Identify which cell holds the provided text, then report its [X, Y] central coordinate. 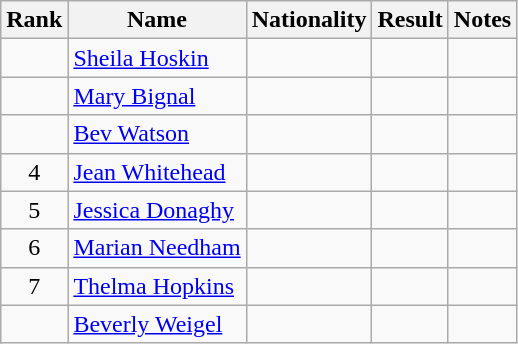
6 [34, 248]
Name [157, 20]
4 [34, 172]
Rank [34, 20]
Nationality [309, 20]
Result [410, 20]
7 [34, 286]
Marian Needham [157, 248]
Mary Bignal [157, 96]
Beverly Weigel [157, 324]
Bev Watson [157, 134]
Thelma Hopkins [157, 286]
Sheila Hoskin [157, 58]
5 [34, 210]
Notes [482, 20]
Jean Whitehead [157, 172]
Jessica Donaghy [157, 210]
